Determine the [X, Y] coordinate at the center of the cell enclosing the given text.  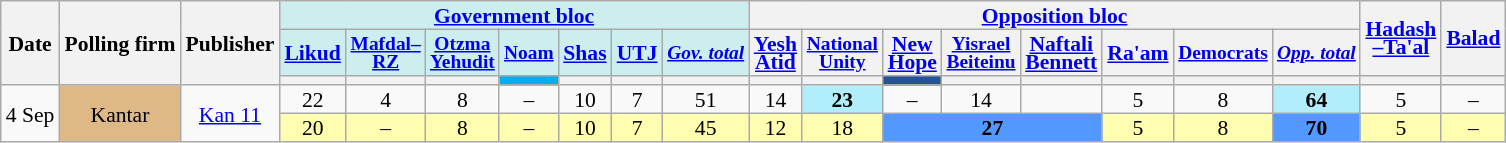
Government bloc [514, 15]
64 [1316, 100]
YeshAtid [776, 52]
Shas [584, 52]
Kan 11 [230, 114]
18 [842, 128]
Noam [528, 52]
27 [993, 128]
YisraelBeiteinu [981, 52]
UTJ [638, 52]
Date [30, 43]
51 [706, 100]
4 [386, 100]
NationalUnity [842, 52]
12 [776, 128]
Balad [1473, 38]
OtzmaYehudit [462, 52]
NewHope [912, 52]
Polling firm [120, 43]
20 [312, 128]
Hadash–Ta'al [1400, 38]
4 Sep [30, 114]
Ra'am [1138, 52]
70 [1316, 128]
Likud [312, 52]
Democrats [1224, 52]
NaftaliBennett [1061, 52]
Gov. total [706, 52]
Opp. total [1316, 52]
Opposition bloc [1055, 15]
45 [706, 128]
23 [842, 100]
Kantar [120, 114]
Mafdal–RZ [386, 52]
22 [312, 100]
Publisher [230, 43]
